Find where the given text appears and provide that cell's center as (x, y) coordinate. 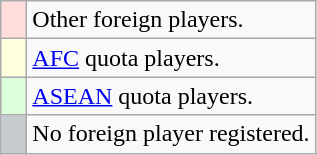
No foreign player registered. (171, 134)
Other foreign players. (171, 20)
ASEAN quota players. (171, 96)
AFC quota players. (171, 58)
